Locate the cell with the specified text and output its [x, y] center coordinate. 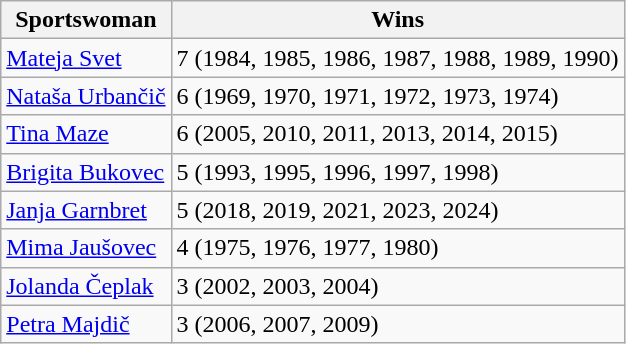
Petra Majdič [86, 324]
Janja Garnbret [86, 210]
Brigita Bukovec [86, 172]
3 (2006, 2007, 2009) [398, 324]
7 (1984, 1985, 1986, 1987, 1988, 1989, 1990) [398, 58]
3 (2002, 2003, 2004) [398, 286]
5 (1993, 1995, 1996, 1997, 1998) [398, 172]
Mateja Svet [86, 58]
Mima Jaušovec [86, 248]
5 (2018, 2019, 2021, 2023, 2024) [398, 210]
6 (1969, 1970, 1971, 1972, 1973, 1974) [398, 96]
Nataša Urbančič [86, 96]
Wins [398, 20]
6 (2005, 2010, 2011, 2013, 2014, 2015) [398, 134]
4 (1975, 1976, 1977, 1980) [398, 248]
Sportswoman [86, 20]
Tina Maze [86, 134]
Jolanda Čeplak [86, 286]
